Locate the cell with the specified text and output its [x, y] center coordinate. 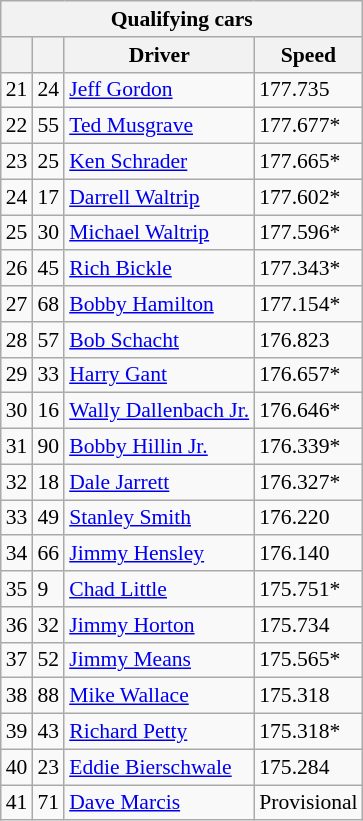
Chad Little [159, 589]
Richard Petty [159, 732]
Driver [159, 55]
35 [17, 589]
Ted Musgrave [159, 126]
Harry Gant [159, 375]
55 [48, 126]
57 [48, 340]
43 [48, 732]
Wally Dallenbach Jr. [159, 411]
49 [48, 518]
31 [17, 447]
175.751* [308, 589]
39 [17, 732]
176.327* [308, 482]
Ken Schrader [159, 162]
36 [17, 625]
88 [48, 696]
Speed [308, 55]
22 [17, 126]
68 [48, 304]
177.735 [308, 90]
40 [17, 767]
27 [17, 304]
66 [48, 554]
17 [48, 197]
9 [48, 589]
176.646* [308, 411]
177.343* [308, 269]
52 [48, 660]
175.565* [308, 660]
175.734 [308, 625]
175.318* [308, 732]
34 [17, 554]
Darrell Waltrip [159, 197]
28 [17, 340]
Dave Marcis [159, 803]
Jimmy Horton [159, 625]
176.220 [308, 518]
21 [17, 90]
177.677* [308, 126]
Stanley Smith [159, 518]
Mike Wallace [159, 696]
Bobby Hamilton [159, 304]
16 [48, 411]
Qualifying cars [182, 19]
177.665* [308, 162]
Jeff Gordon [159, 90]
Dale Jarrett [159, 482]
Rich Bickle [159, 269]
Jimmy Hensley [159, 554]
29 [17, 375]
Bobby Hillin Jr. [159, 447]
Michael Waltrip [159, 233]
176.140 [308, 554]
90 [48, 447]
176.823 [308, 340]
41 [17, 803]
175.318 [308, 696]
45 [48, 269]
71 [48, 803]
37 [17, 660]
175.284 [308, 767]
18 [48, 482]
38 [17, 696]
26 [17, 269]
177.602* [308, 197]
Jimmy Means [159, 660]
176.339* [308, 447]
177.596* [308, 233]
Bob Schacht [159, 340]
176.657* [308, 375]
Provisional [308, 803]
Eddie Bierschwale [159, 767]
177.154* [308, 304]
